Return [X, Y] of the center of cell containing provided text 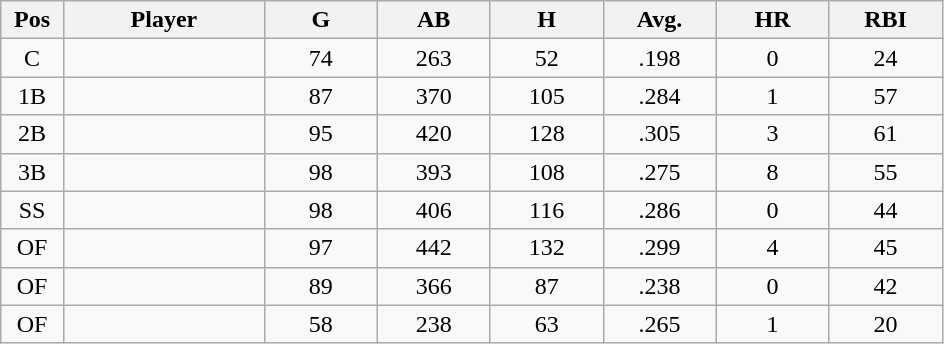
4 [772, 248]
RBI [886, 20]
.265 [660, 324]
.238 [660, 286]
116 [546, 210]
45 [886, 248]
G [320, 20]
406 [434, 210]
58 [320, 324]
128 [546, 134]
63 [546, 324]
SS [32, 210]
.286 [660, 210]
.299 [660, 248]
24 [886, 58]
263 [434, 58]
Avg. [660, 20]
108 [546, 172]
20 [886, 324]
420 [434, 134]
52 [546, 58]
105 [546, 96]
.305 [660, 134]
132 [546, 248]
1B [32, 96]
2B [32, 134]
8 [772, 172]
89 [320, 286]
3 [772, 134]
Player [164, 20]
238 [434, 324]
366 [434, 286]
74 [320, 58]
393 [434, 172]
Pos [32, 20]
HR [772, 20]
44 [886, 210]
57 [886, 96]
.284 [660, 96]
AB [434, 20]
H [546, 20]
95 [320, 134]
61 [886, 134]
.198 [660, 58]
C [32, 58]
442 [434, 248]
370 [434, 96]
42 [886, 286]
97 [320, 248]
.275 [660, 172]
3B [32, 172]
55 [886, 172]
